Output the (x, y) coordinate of the center of the cell containing the given text.  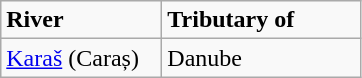
Danube (262, 58)
River (82, 20)
Karaš (Caraș) (82, 58)
Tributary of (262, 20)
